Search for the cell housing the specified text and yield its [x, y] center coordinate. 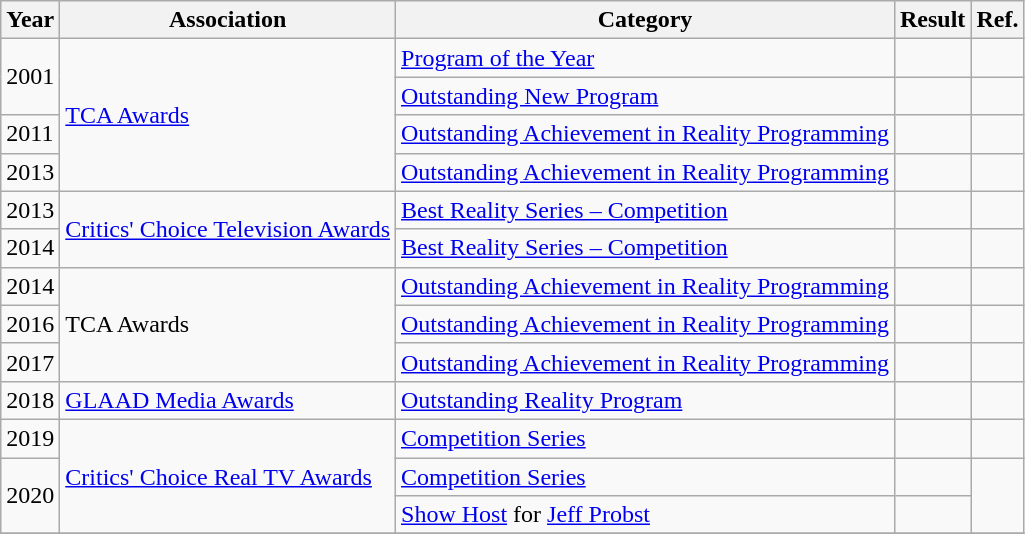
2016 [30, 324]
Program of the Year [646, 58]
Critics' Choice Real TV Awards [228, 476]
2020 [30, 496]
GLAAD Media Awards [228, 400]
Outstanding Reality Program [646, 400]
Critics' Choice Television Awards [228, 229]
Association [228, 20]
2011 [30, 134]
Result [932, 20]
2018 [30, 400]
Year [30, 20]
2019 [30, 438]
Ref. [998, 20]
2017 [30, 362]
2001 [30, 77]
Outstanding New Program [646, 96]
Show Host for Jeff Probst [646, 515]
Category [646, 20]
